Locate the cell with the specified text and output its (X, Y) center coordinate. 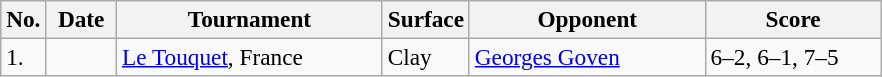
1. (24, 57)
6–2, 6–1, 7–5 (793, 57)
Surface (426, 19)
Opponent (587, 19)
Tournament (250, 19)
Clay (426, 57)
Georges Goven (587, 57)
Date (82, 19)
No. (24, 19)
Score (793, 19)
Le Touquet, France (250, 57)
